Extract the [X, Y] coordinate from the center of the cell holding the provided text.  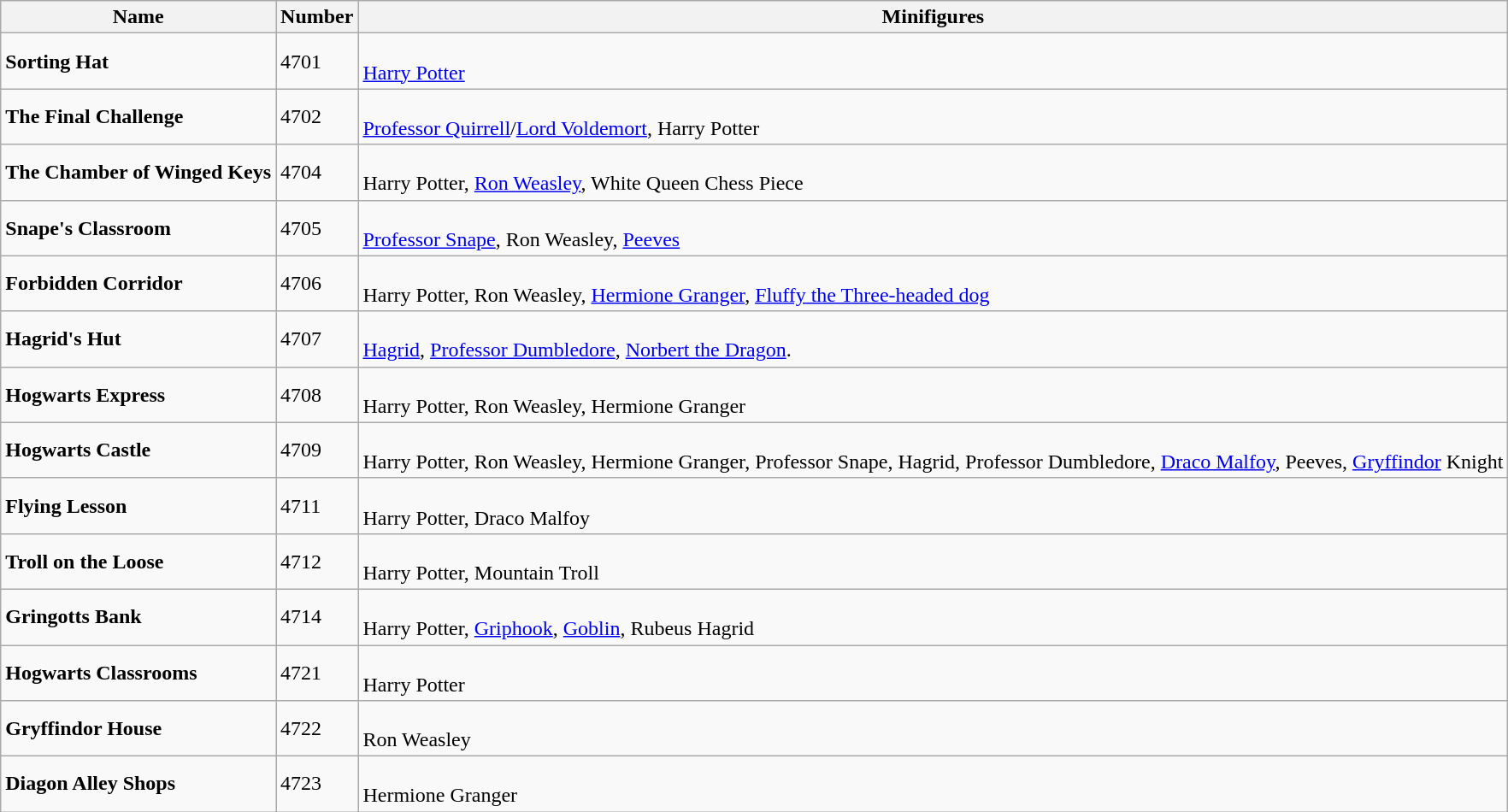
Gringotts Bank [138, 617]
The Final Challenge [138, 116]
4706 [317, 284]
Name [138, 17]
4723 [317, 785]
4701 [317, 62]
Hogwarts Express [138, 395]
Hagrid, Professor Dumbledore, Norbert the Dragon. [934, 338]
Harry Potter, Mountain Troll [934, 561]
4712 [317, 561]
Harry Potter, Ron Weasley, Hermione Granger [934, 395]
Hagrid's Hut [138, 338]
Professor Quirrell/Lord Voldemort, Harry Potter [934, 116]
4702 [317, 116]
Hermione Granger [934, 785]
Harry Potter, Griphook, Goblin, Rubeus Hagrid [934, 617]
Hogwarts Classrooms [138, 672]
Troll on the Loose [138, 561]
4721 [317, 672]
Sorting Hat [138, 62]
Flying Lesson [138, 506]
Gryffindor House [138, 728]
4707 [317, 338]
Harry Potter, Draco Malfoy [934, 506]
4708 [317, 395]
Number [317, 17]
4709 [317, 450]
4711 [317, 506]
Harry Potter, Ron Weasley, Hermione Granger, Professor Snape, Hagrid, Professor Dumbledore, Draco Malfoy, Peeves, Gryffindor Knight [934, 450]
Harry Potter, Ron Weasley, White Queen Chess Piece [934, 173]
Harry Potter, Ron Weasley, Hermione Granger, Fluffy the Three-headed dog [934, 284]
Professor Snape, Ron Weasley, Peeves [934, 227]
4722 [317, 728]
Snape's Classroom [138, 227]
Diagon Alley Shops [138, 785]
Forbidden Corridor [138, 284]
The Chamber of Winged Keys [138, 173]
Hogwarts Castle [138, 450]
4714 [317, 617]
Minifigures [934, 17]
4704 [317, 173]
4705 [317, 227]
Ron Weasley [934, 728]
